Identify which cell holds the provided text, then report its [X, Y] central coordinate. 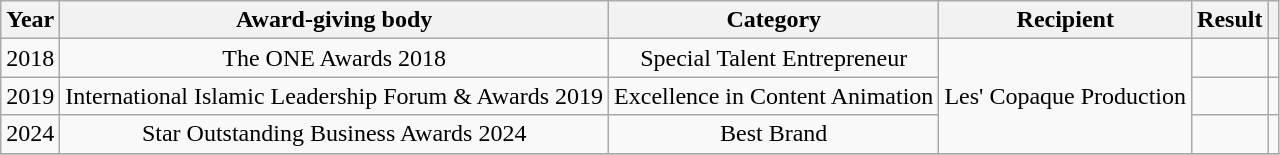
Excellence in Content Animation [774, 96]
Category [774, 20]
Result [1230, 20]
Year [30, 20]
Best Brand [774, 134]
Award-giving body [334, 20]
Star Outstanding Business Awards 2024 [334, 134]
The ONE Awards 2018 [334, 58]
Recipient [1066, 20]
2024 [30, 134]
Special Talent Entrepreneur [774, 58]
2019 [30, 96]
2018 [30, 58]
International Islamic Leadership Forum & Awards 2019 [334, 96]
Les' Copaque Production [1066, 96]
